Extract the [X, Y] coordinate from the center of the cell holding the provided text.  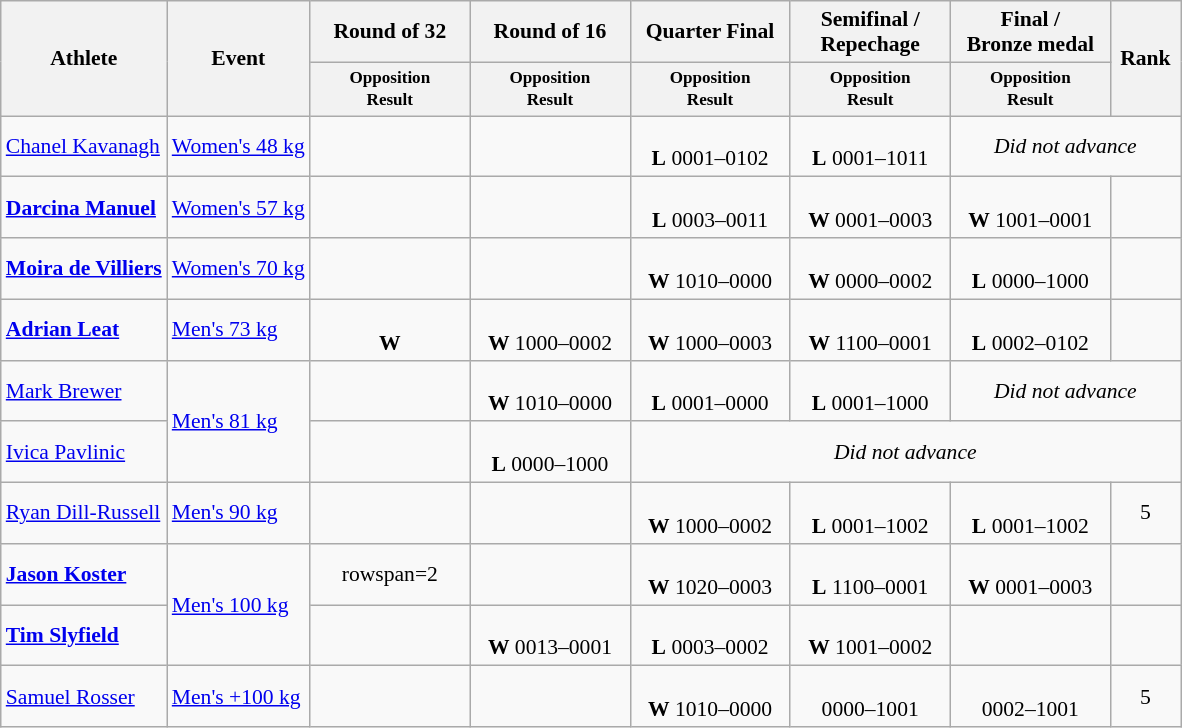
Quarter Final [710, 32]
Women's 57 kg [238, 208]
Men's 100 kg [238, 605]
Men's 90 kg [238, 514]
Women's 48 kg [238, 146]
Semifinal / Repechage [870, 32]
L 0001–1011 [870, 146]
0000–1001 [870, 696]
W 1001–0001 [1030, 208]
Men's 81 kg [238, 421]
Darcina Manuel [84, 208]
Event [238, 58]
Men's 73 kg [238, 330]
Adrian Leat [84, 330]
Jason Koster [84, 574]
W 0013–0001 [550, 636]
Tim Slyfield [84, 636]
W 1100–0001 [870, 330]
W 0000–0002 [870, 268]
L 0001–0000 [710, 390]
L 0001–1000 [870, 390]
Chanel Kavanagh [84, 146]
L 0003–0002 [710, 636]
Men's +100 kg [238, 696]
Round of 32 [390, 32]
W [390, 330]
rowspan=2 [390, 574]
Moira de Villiers [84, 268]
Ivica Pavlinic [84, 452]
Mark Brewer [84, 390]
Women's 70 kg [238, 268]
L 0002–0102 [1030, 330]
Athlete [84, 58]
Samuel Rosser [84, 696]
Rank [1145, 58]
L 0003–0011 [710, 208]
0002–1001 [1030, 696]
Round of 16 [550, 32]
W 1000–0003 [710, 330]
L 0001–0102 [710, 146]
W 1020–0003 [710, 574]
Final / Bronze medal [1030, 32]
W 1001–0002 [870, 636]
Ryan Dill-Russell [84, 514]
L 1100–0001 [870, 574]
